Output the [X, Y] coordinate of the center of the cell containing the given text.  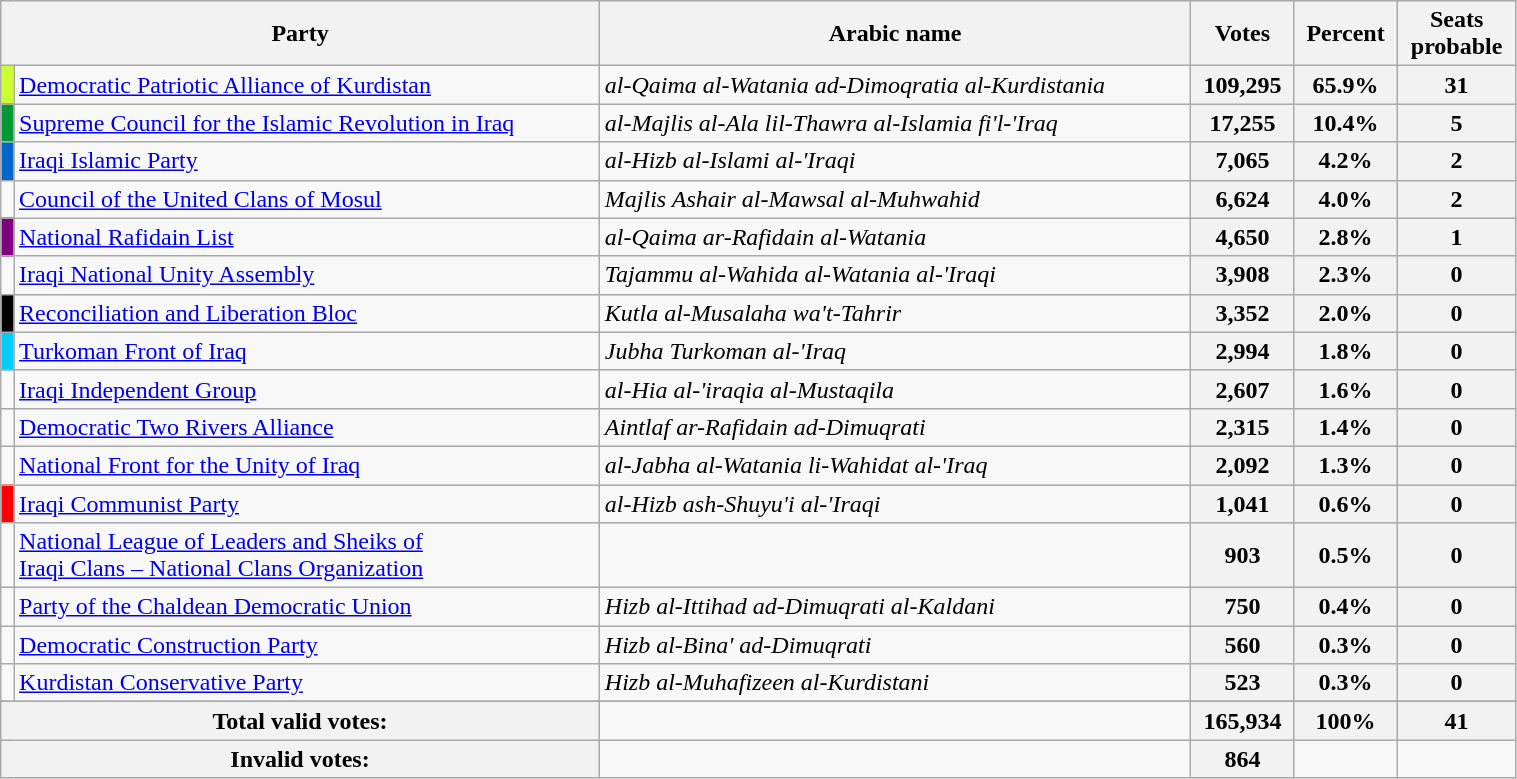
Reconciliation and Liberation Bloc [307, 313]
100% [1346, 721]
Party of the Chaldean Democratic Union [307, 607]
0.4% [1346, 607]
2,092 [1242, 465]
3,908 [1242, 275]
Majlis Ashair al-Mawsal al-Muhwahid [895, 199]
2.0% [1346, 313]
Aintlaf ar-Rafidain ad-Dimuqrati [895, 427]
1.4% [1346, 427]
1 [1456, 237]
Invalid votes: [300, 759]
4.0% [1346, 199]
Iraqi Communist Party [307, 503]
1.6% [1346, 389]
Council of the United Clans of Mosul [307, 199]
Democratic Construction Party [307, 645]
864 [1242, 759]
109,295 [1242, 85]
Party [300, 34]
Jubha Turkoman al-'Iraq [895, 351]
2,315 [1242, 427]
903 [1242, 556]
Iraqi Independent Group [307, 389]
Iraqi Islamic Party [307, 161]
4,650 [1242, 237]
2.8% [1346, 237]
Kurdistan Conservative Party [307, 683]
Votes [1242, 34]
al-Hia al-'iraqia al-Mustaqila [895, 389]
Iraqi National Unity Assembly [307, 275]
10.4% [1346, 123]
Hizb al-Bina' ad-Dimuqrati [895, 645]
Supreme Council for the Islamic Revolution in Iraq [307, 123]
al-Jabha al-Watania li-Wahidat al-'Iraq [895, 465]
1.8% [1346, 351]
al-Hizb ash-Shuyu'i al-'Iraqi [895, 503]
1,041 [1242, 503]
2.3% [1346, 275]
al-Majlis al-Ala lil-Thawra al-Islamia fi'l-'Iraq [895, 123]
Percent [1346, 34]
National Front for the Unity of Iraq [307, 465]
Total valid votes: [300, 721]
Democratic Two Rivers Alliance [307, 427]
2,994 [1242, 351]
Tajammu al-Wahida al-Watania al-'Iraqi [895, 275]
al-Qaima ar-Rafidain al-Watania [895, 237]
0.5% [1346, 556]
Kutla al-Musalaha wa't-Tahrir [895, 313]
6,624 [1242, 199]
5 [1456, 123]
3,352 [1242, 313]
National League of Leaders and Sheiks ofIraqi Clans – National Clans Organization [307, 556]
al-Hizb al-Islami al-'Iraqi [895, 161]
Seats probable [1456, 34]
523 [1242, 683]
Hizb al-Ittihad ad-Dimuqrati al-Kaldani [895, 607]
Arabic name [895, 34]
7,065 [1242, 161]
165,934 [1242, 721]
al-Qaima al-Watania ad-Dimoqratia al-Kurdistania [895, 85]
31 [1456, 85]
750 [1242, 607]
17,255 [1242, 123]
560 [1242, 645]
1.3% [1346, 465]
National Rafidain List [307, 237]
41 [1456, 721]
65.9% [1346, 85]
2,607 [1242, 389]
Hizb al-Muhafizeen al-Kurdistani [895, 683]
4.2% [1346, 161]
Democratic Patriotic Alliance of Kurdistan [307, 85]
0.6% [1346, 503]
Turkoman Front of Iraq [307, 351]
